Return the (x, y) coordinate for the center point of the cell that contains the specified text.  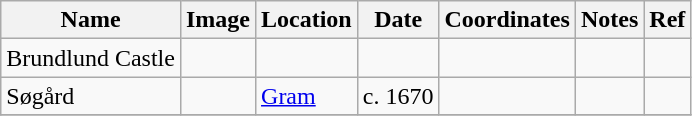
Image (218, 20)
Søgård (91, 96)
Gram (307, 96)
Notes (609, 20)
Coordinates (507, 20)
Location (307, 20)
Ref (668, 20)
c. 1670 (398, 96)
Date (398, 20)
Name (91, 20)
Brundlund Castle (91, 58)
